From the cell containing the given text, extract its center point as (X, Y) coordinate. 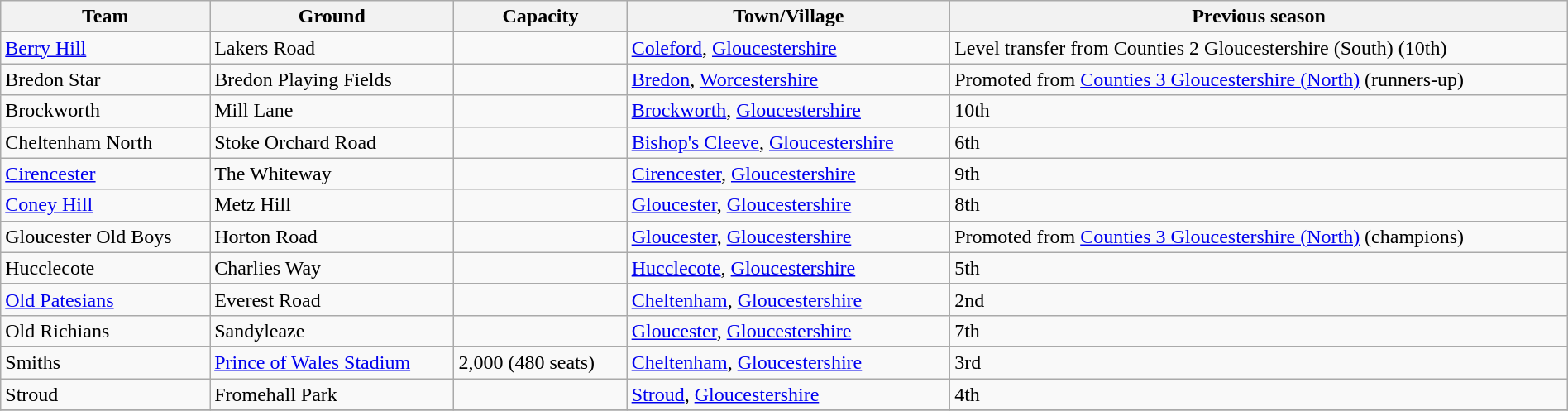
Smiths (106, 362)
Stoke Orchard Road (332, 142)
Stroud, Gloucestershire (789, 394)
Metz Hill (332, 205)
4th (1259, 394)
Promoted from Counties 3 Gloucestershire (North) (champions) (1259, 237)
7th (1259, 331)
Bredon Playing Fields (332, 79)
Hucclecote (106, 268)
Town/Village (789, 17)
Brockworth, Gloucestershire (789, 111)
Hucclecote, Gloucestershire (789, 268)
Everest Road (332, 299)
10th (1259, 111)
Old Richians (106, 331)
Team (106, 17)
3rd (1259, 362)
Capacity (541, 17)
Coleford, Gloucestershire (789, 48)
Gloucester Old Boys (106, 237)
Berry Hill (106, 48)
Level transfer from Counties 2 Gloucestershire (South) (10th) (1259, 48)
Bredon, Worcestershire (789, 79)
Sandyleaze (332, 331)
Cheltenham North (106, 142)
Brockworth (106, 111)
The Whiteway (332, 174)
Cirencester, Gloucestershire (789, 174)
2,000 (480 seats) (541, 362)
Fromehall Park (332, 394)
2nd (1259, 299)
5th (1259, 268)
Previous season (1259, 17)
Stroud (106, 394)
6th (1259, 142)
9th (1259, 174)
8th (1259, 205)
Bredon Star (106, 79)
Cirencester (106, 174)
Ground (332, 17)
Prince of Wales Stadium (332, 362)
Old Patesians (106, 299)
Lakers Road (332, 48)
Bishop's Cleeve, Gloucestershire (789, 142)
Promoted from Counties 3 Gloucestershire (North) (runners-up) (1259, 79)
Horton Road (332, 237)
Coney Hill (106, 205)
Charlies Way (332, 268)
Mill Lane (332, 111)
